Capture the cell that displays the provided text and extract its [x, y] central coordinate. 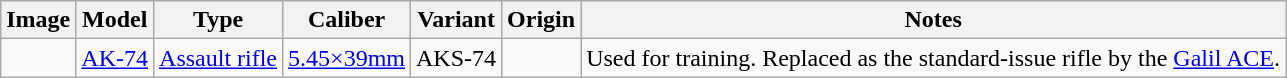
AKS-74 [456, 58]
AK-74 [115, 58]
Variant [456, 20]
Used for training. Replaced as the standard-issue rifle by the Galil ACE. [934, 58]
Caliber [347, 20]
Type [218, 20]
Assault rifle [218, 58]
Model [115, 20]
Notes [934, 20]
Image [38, 20]
Origin [542, 20]
5.45×39mm [347, 58]
